Output the (x, y) coordinate of the center of the cell containing the given text.  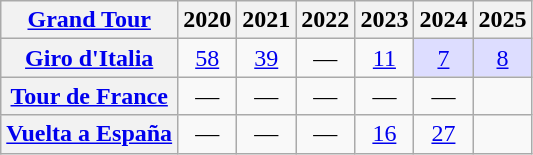
2020 (208, 20)
27 (444, 134)
39 (266, 58)
16 (384, 134)
Tour de France (90, 96)
8 (502, 58)
Vuelta a España (90, 134)
Grand Tour (90, 20)
2023 (384, 20)
58 (208, 58)
2021 (266, 20)
7 (444, 58)
2022 (326, 20)
2025 (502, 20)
11 (384, 58)
Giro d'Italia (90, 58)
2024 (444, 20)
